Scan for the cell matching the given text and deliver its (x, y) coordinate at center. 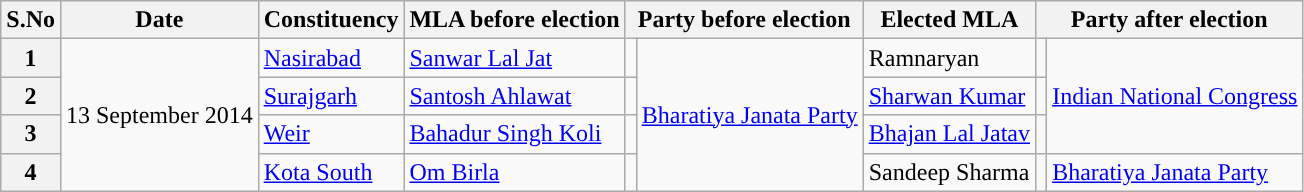
Party before election (744, 20)
MLA before election (514, 20)
Elected MLA (949, 20)
Weir (331, 134)
Surajgarh (331, 96)
Constituency (331, 20)
Om Birla (514, 172)
S.No (31, 20)
Party after election (1170, 20)
Sanwar Lal Jat (514, 58)
Indian National Congress (1175, 96)
4 (31, 172)
Sharwan Kumar (949, 96)
Sandeep Sharma (949, 172)
Santosh Ahlawat (514, 96)
3 (31, 134)
2 (31, 96)
Ramnaryan (949, 58)
Bahadur Singh Koli (514, 134)
Kota South (331, 172)
Nasirabad (331, 58)
Bhajan Lal Jatav (949, 134)
Date (159, 20)
1 (31, 58)
13 September 2014 (159, 115)
